Output the (X, Y) coordinate of the center of the cell containing the given text.  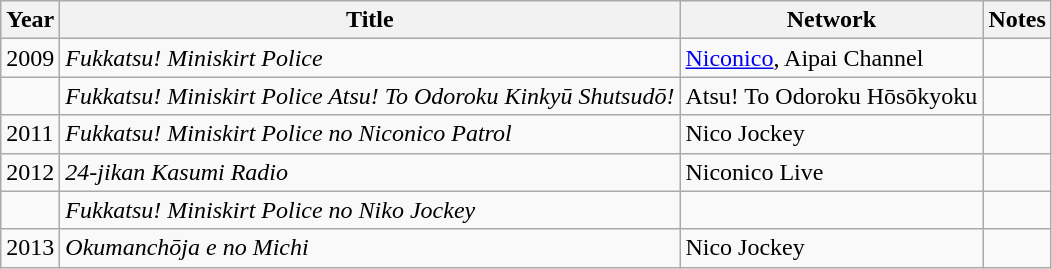
Title (370, 20)
Atsu! To Odoroku Hōsōkyoku (832, 96)
2011 (30, 134)
Network (832, 20)
Year (30, 20)
Niconico Live (832, 172)
2012 (30, 172)
2013 (30, 248)
Fukkatsu! Miniskirt Police no Niko Jockey (370, 210)
Fukkatsu! Miniskirt Police (370, 58)
Fukkatsu! Miniskirt Police Atsu! To Odoroku Kinkyū Shutsudō! (370, 96)
24-jikan Kasumi Radio (370, 172)
Fukkatsu! Miniskirt Police no Niconico Patrol (370, 134)
Notes (1017, 20)
Niconico, Aipai Channel (832, 58)
2009 (30, 58)
Okumanchōja e no Michi (370, 248)
